Find where the given text appears and provide that cell's center as [X, Y] coordinate. 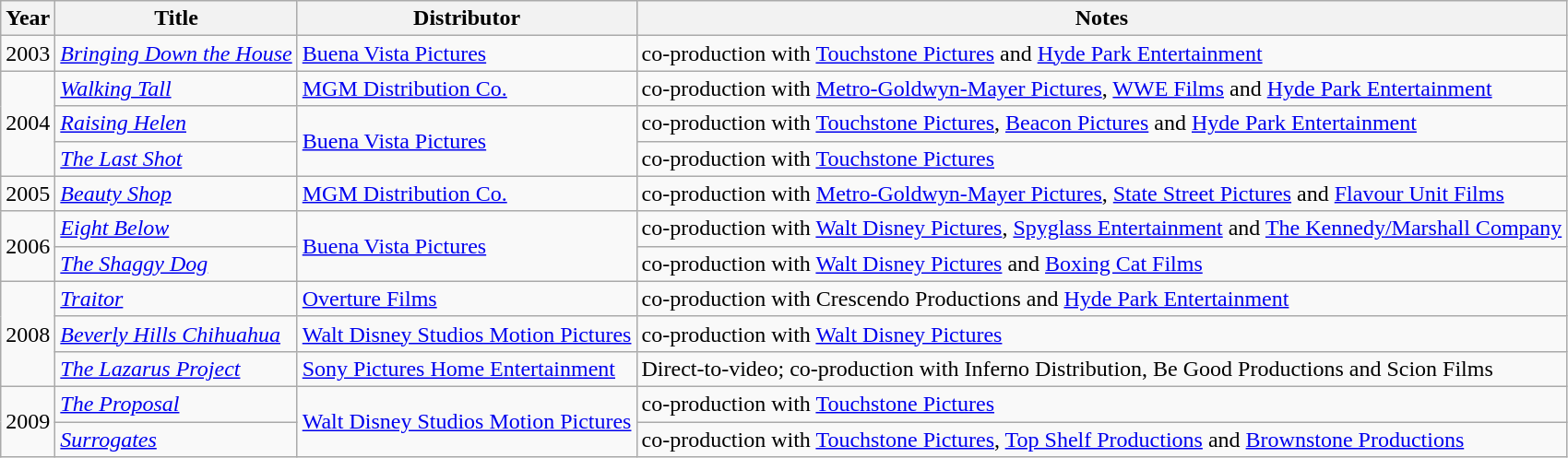
2005 [28, 194]
co-production with Touchstone Pictures, Beacon Pictures and Hyde Park Entertainment [1101, 123]
The Shaggy Dog [176, 264]
The Lazarus Project [176, 369]
Walking Tall [176, 88]
The Proposal [176, 404]
co-production with Crescendo Productions and Hyde Park Entertainment [1101, 299]
Year [28, 18]
Sony Pictures Home Entertainment [467, 369]
2009 [28, 421]
Surrogates [176, 440]
2004 [28, 123]
co-production with Touchstone Pictures, Top Shelf Productions and Brownstone Productions [1101, 440]
Eight Below [176, 229]
2008 [28, 334]
co-production with Walt Disney Pictures [1101, 334]
Traitor [176, 299]
Bringing Down the House [176, 53]
Overture Films [467, 299]
co-production with Metro-Goldwyn-Mayer Pictures, State Street Pictures and Flavour Unit Films [1101, 194]
2003 [28, 53]
Notes [1101, 18]
co-production with Walt Disney Pictures, Spyglass Entertainment and The Kennedy/Marshall Company [1101, 229]
Beverly Hills Chihuahua [176, 334]
co-production with Walt Disney Pictures and Boxing Cat Films [1101, 264]
Raising Helen [176, 123]
Distributor [467, 18]
co-production with Touchstone Pictures and Hyde Park Entertainment [1101, 53]
Direct-to-video; co-production with Inferno Distribution, Be Good Productions and Scion Films [1101, 369]
co-production with Metro-Goldwyn-Mayer Pictures, WWE Films and Hyde Park Entertainment [1101, 88]
Beauty Shop [176, 194]
2006 [28, 246]
Title [176, 18]
The Last Shot [176, 159]
